Output the [X, Y] coordinate of the center of the cell containing the given text.  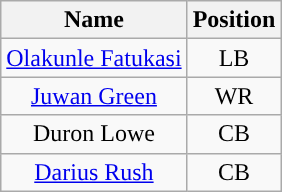
Darius Rush [94, 172]
Duron Lowe [94, 134]
Position [234, 20]
Name [94, 20]
LB [234, 58]
WR [234, 96]
Olakunle Fatukasi [94, 58]
Juwan Green [94, 96]
